Detect which cell encompasses the target text, then output its [X, Y] center coordinate. 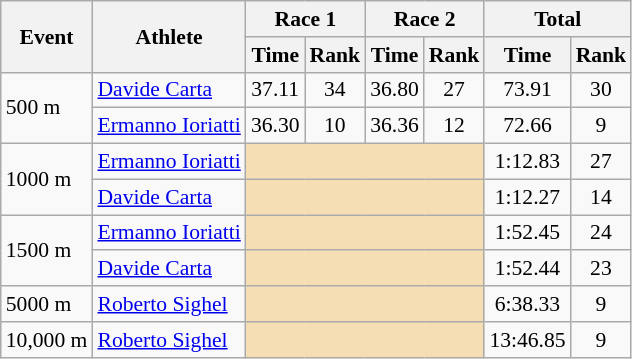
1:52.44 [527, 269]
Total [558, 19]
10 [336, 126]
72.66 [527, 126]
36.36 [394, 126]
Race 2 [424, 19]
37.11 [276, 90]
24 [602, 233]
14 [602, 197]
30 [602, 90]
23 [602, 269]
10,000 m [47, 340]
1:12.83 [527, 162]
1:52.45 [527, 233]
36.30 [276, 126]
1:12.27 [527, 197]
13:46.85 [527, 340]
1500 m [47, 250]
73.91 [527, 90]
500 m [47, 108]
6:38.33 [527, 304]
Race 1 [306, 19]
Event [47, 36]
1000 m [47, 180]
36.80 [394, 90]
5000 m [47, 304]
12 [454, 126]
Athlete [168, 36]
34 [336, 90]
